Return (X, Y) of the center of cell containing provided text 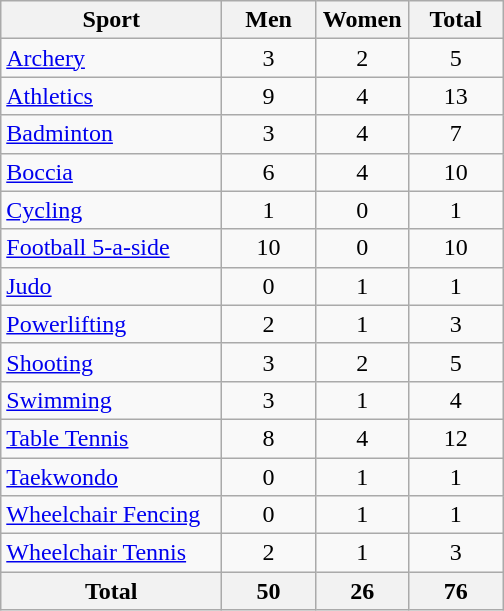
26 (362, 591)
76 (456, 591)
Judo (112, 286)
Wheelchair Fencing (112, 515)
Cycling (112, 210)
Shooting (112, 362)
Wheelchair Tennis (112, 553)
50 (269, 591)
Women (362, 20)
13 (456, 96)
Football 5-a-side (112, 248)
8 (269, 438)
9 (269, 96)
6 (269, 172)
Archery (112, 58)
Table Tennis (112, 438)
Badminton (112, 134)
12 (456, 438)
Men (269, 20)
Boccia (112, 172)
Swimming (112, 400)
Taekwondo (112, 477)
Sport (112, 20)
Powerlifting (112, 324)
Athletics (112, 96)
7 (456, 134)
